From the cell containing the given text, extract its center point as [X, Y] coordinate. 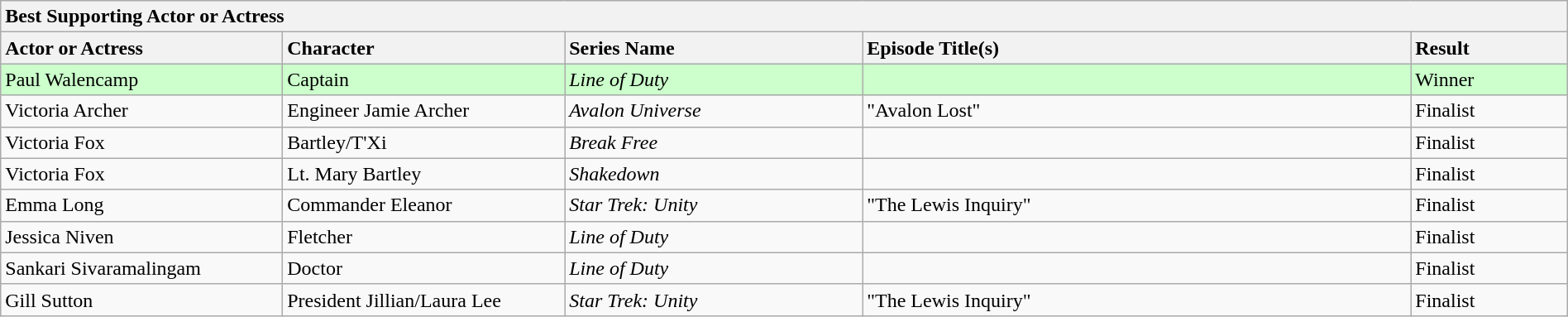
Sankari Sivaramalingam [142, 268]
Winner [1489, 79]
Best Supporting Actor or Actress [784, 17]
Engineer Jamie Archer [423, 111]
Episode Title(s) [1136, 48]
Break Free [714, 142]
Fletcher [423, 237]
Gill Sutton [142, 300]
Shakedown [714, 174]
Commander Eleanor [423, 205]
Paul Walencamp [142, 79]
President Jillian/Laura Lee [423, 300]
Avalon Universe [714, 111]
"Avalon Lost" [1136, 111]
Character [423, 48]
Lt. Mary Bartley [423, 174]
Result [1489, 48]
Jessica Niven [142, 237]
Bartley/T'Xi [423, 142]
Captain [423, 79]
Actor or Actress [142, 48]
Victoria Archer [142, 111]
Emma Long [142, 205]
Series Name [714, 48]
Doctor [423, 268]
